Find where the given text appears and provide that cell's center as (x, y) coordinate. 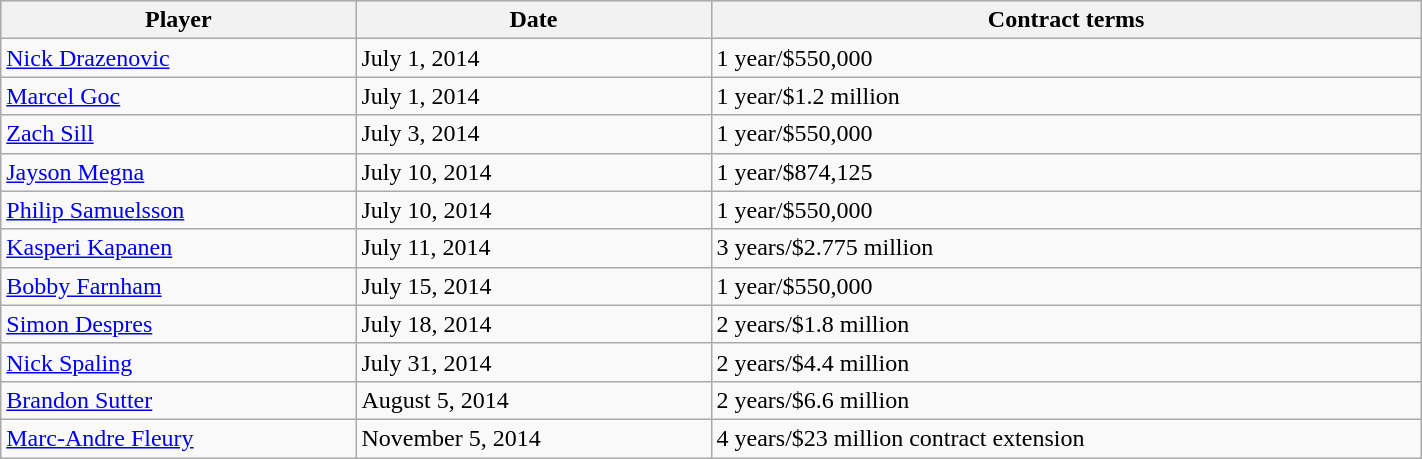
Date (534, 20)
Simon Despres (178, 324)
3 years/$2.775 million (1066, 248)
Jayson Megna (178, 172)
2 years/$1.8 million (1066, 324)
Zach Sill (178, 134)
2 years/$6.6 million (1066, 400)
Nick Spaling (178, 362)
July 18, 2014 (534, 324)
August 5, 2014 (534, 400)
1 year/$874,125 (1066, 172)
July 15, 2014 (534, 286)
Contract terms (1066, 20)
Marc-Andre Fleury (178, 438)
November 5, 2014 (534, 438)
Kasperi Kapanen (178, 248)
Nick Drazenovic (178, 58)
4 years/$23 million contract extension (1066, 438)
Bobby Farnham (178, 286)
2 years/$4.4 million (1066, 362)
July 31, 2014 (534, 362)
Player (178, 20)
Philip Samuelsson (178, 210)
1 year/$1.2 million (1066, 96)
July 11, 2014 (534, 248)
Brandon Sutter (178, 400)
Marcel Goc (178, 96)
July 3, 2014 (534, 134)
